From the cell containing the given text, extract its center point as [x, y] coordinate. 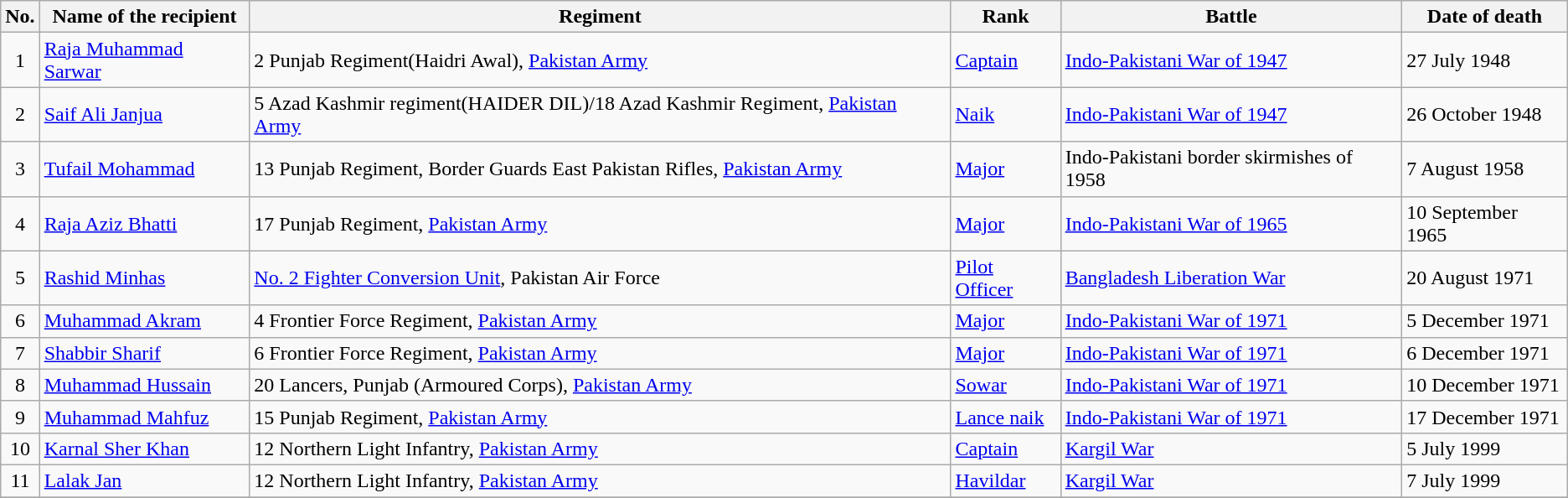
6 [20, 321]
17 Punjab Regiment, Pakistan Army [600, 223]
Rank [1005, 17]
10 December 1971 [1485, 385]
Regiment [600, 17]
Muhammad Hussain [144, 385]
10 [20, 449]
13 Punjab Regiment, Border Guards East Pakistan Rifles, Pakistan Army [600, 169]
Indo-Pakistani War of 1965 [1231, 223]
5 July 1999 [1485, 449]
Muhammad Akram [144, 321]
2 Punjab Regiment(Haidri Awal), Pakistan Army [600, 60]
Raja Muhammad Sarwar [144, 60]
Rashid Minhas [144, 278]
Tufail Mohammad [144, 169]
4 [20, 223]
Shabbir Sharif [144, 353]
Sowar [1005, 385]
15 Punjab Regiment, Pakistan Army [600, 417]
6 December 1971 [1485, 353]
Lance naik [1005, 417]
Muhammad Mahfuz [144, 417]
Raja Aziz Bhatti [144, 223]
4 Frontier Force Regiment, Pakistan Army [600, 321]
5 December 1971 [1485, 321]
11 [20, 480]
Havildar [1005, 480]
7 July 1999 [1485, 480]
2 [20, 114]
Lalak Jan [144, 480]
20 August 1971 [1485, 278]
7 [20, 353]
Saif Ali Janjua [144, 114]
9 [20, 417]
5 Azad Kashmir regiment(HAIDER DIL)/18 Azad Kashmir Regiment, Pakistan Army [600, 114]
Karnal Sher Khan [144, 449]
5 [20, 278]
Naik [1005, 114]
20 Lancers, Punjab (Armoured Corps), Pakistan Army [600, 385]
1 [20, 60]
Indo-Pakistani border skirmishes of 1958 [1231, 169]
Date of death [1485, 17]
Battle [1231, 17]
Pilot Officer [1005, 278]
7 August 1958 [1485, 169]
Bangladesh Liberation War [1231, 278]
3 [20, 169]
6 Frontier Force Regiment, Pakistan Army [600, 353]
No. 2 Fighter Conversion Unit, Pakistan Air Force [600, 278]
17 December 1971 [1485, 417]
Name of the recipient [144, 17]
26 October 1948 [1485, 114]
8 [20, 385]
27 July 1948 [1485, 60]
No. [20, 17]
10 September 1965 [1485, 223]
